Pinpoint the cell where the given text exists, returning its [X, Y] midpoint coordinate. 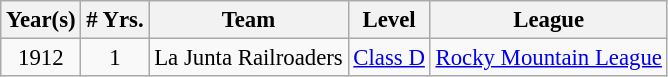
1912 [41, 58]
Year(s) [41, 20]
La Junta Railroaders [248, 58]
# Yrs. [115, 20]
League [548, 20]
Level [389, 20]
Rocky Mountain League [548, 58]
Team [248, 20]
1 [115, 58]
Class D [389, 58]
